For the text-containing cell, return its midpoint in (X, Y) coordinate format. 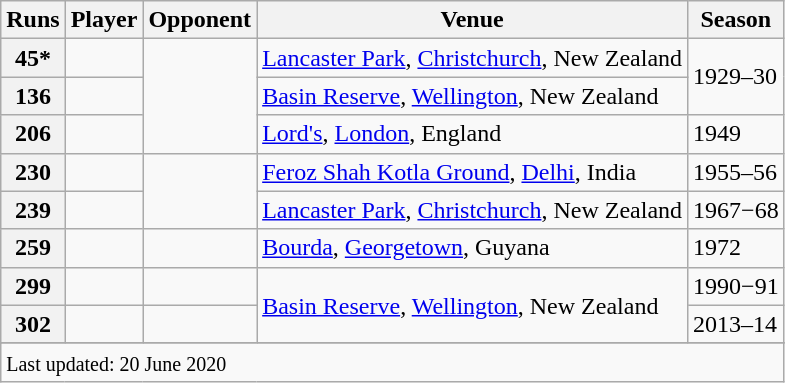
Bourda, Georgetown, Guyana (472, 248)
Venue (472, 20)
136 (33, 96)
230 (33, 172)
Last updated: 20 June 2020 (392, 362)
Runs (33, 20)
302 (33, 324)
Season (736, 20)
1949 (736, 134)
1967−68 (736, 210)
Player (104, 20)
1955–56 (736, 172)
2013–14 (736, 324)
206 (33, 134)
Feroz Shah Kotla Ground, Delhi, India (472, 172)
Lord's, London, England (472, 134)
259 (33, 248)
45* (33, 58)
1990−91 (736, 286)
239 (33, 210)
1929–30 (736, 77)
Opponent (200, 20)
1972 (736, 248)
299 (33, 286)
